For the text-containing cell, return its midpoint in (X, Y) coordinate format. 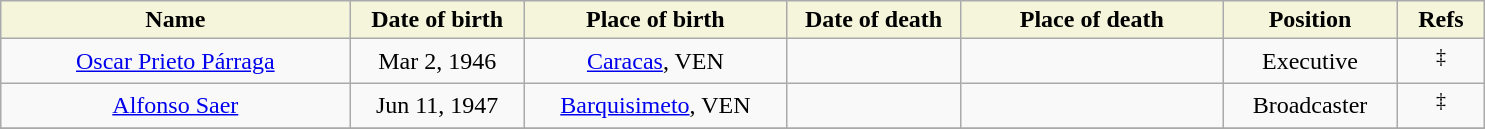
Alfonso Saer (176, 106)
Place of birth (655, 20)
Position (1310, 20)
Name (176, 20)
Jun 11, 1947 (438, 106)
Executive (1310, 62)
Refs (1440, 20)
Mar 2, 1946 (438, 62)
Barquisimeto, VEN (655, 106)
Caracas, VEN (655, 62)
Oscar Prieto Párraga (176, 62)
Broadcaster (1310, 106)
Place of death (1092, 20)
Date of death (874, 20)
Date of birth (438, 20)
